Search for the cell housing the specified text and yield its (X, Y) center coordinate. 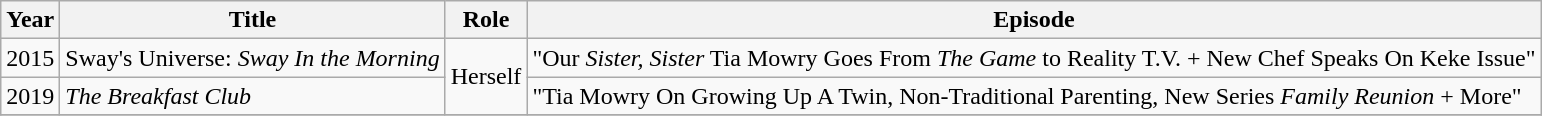
Role (486, 20)
Title (252, 20)
Sway's Universe: Sway In the Morning (252, 58)
The Breakfast Club (252, 96)
Year (30, 20)
Episode (1034, 20)
Herself (486, 77)
"Tia Mowry On Growing Up A Twin, Non-Traditional Parenting, New Series Family Reunion + More" (1034, 96)
2019 (30, 96)
"Our Sister, Sister Tia Mowry Goes From The Game to Reality T.V. + New Chef Speaks On Keke Issue" (1034, 58)
2015 (30, 58)
